Determine the [x, y] coordinate at the center of the cell enclosing the given text.  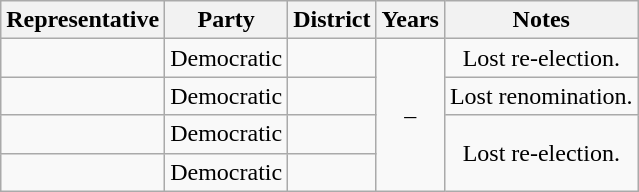
Notes [541, 20]
District [332, 20]
Lost renomination. [541, 96]
Party [226, 20]
Years [410, 20]
Representative [83, 20]
– [410, 115]
